Return the (x, y) coordinate for the center point of the cell that contains the specified text.  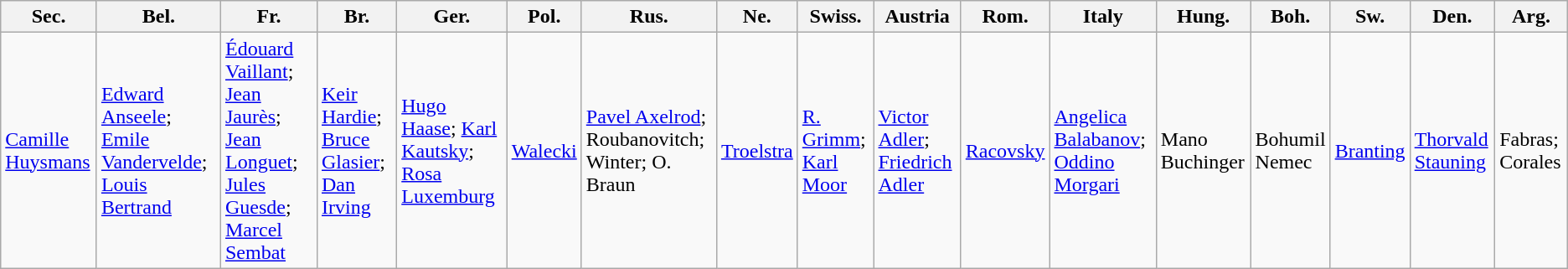
Ne. (757, 17)
Pol. (544, 17)
Troelstra (757, 151)
Ger. (452, 17)
Camille Huysmans (49, 151)
Sec. (49, 17)
Hugo Haase; Karl Kautsky; Rosa Luxemburg (452, 151)
Arg. (1531, 17)
Branting (1370, 151)
Rus. (648, 17)
Br. (357, 17)
Swiss. (836, 17)
Racovsky (1005, 151)
Pavel Axelrod; Roubanovitch; Winter; O. Braun (648, 151)
Fabras; Corales (1531, 151)
Rom. (1005, 17)
Walecki (544, 151)
Keir Hardie; Bruce Glasier; Dan Irving (357, 151)
BohumilNemec (1290, 151)
Den. (1452, 17)
Edward Anseele; Emile Vandervelde; Louis Bertrand (158, 151)
Italy (1102, 17)
Fr. (268, 17)
Angelica Balabanov; Oddino Morgari (1102, 151)
R. Grimm; Karl Moor (836, 151)
Victor Adler; Friedrich Adler (917, 151)
Hung. (1203, 17)
Sw. (1370, 17)
Austria (917, 17)
Mano Buchinger (1203, 151)
Thorvald Stauning (1452, 151)
Bel. (158, 17)
Édouard Vaillant; Jean Jaurès; Jean Longuet; Jules Guesde; Marcel Sembat (268, 151)
Boh. (1290, 17)
